From the cell containing the given text, extract its center point as [x, y] coordinate. 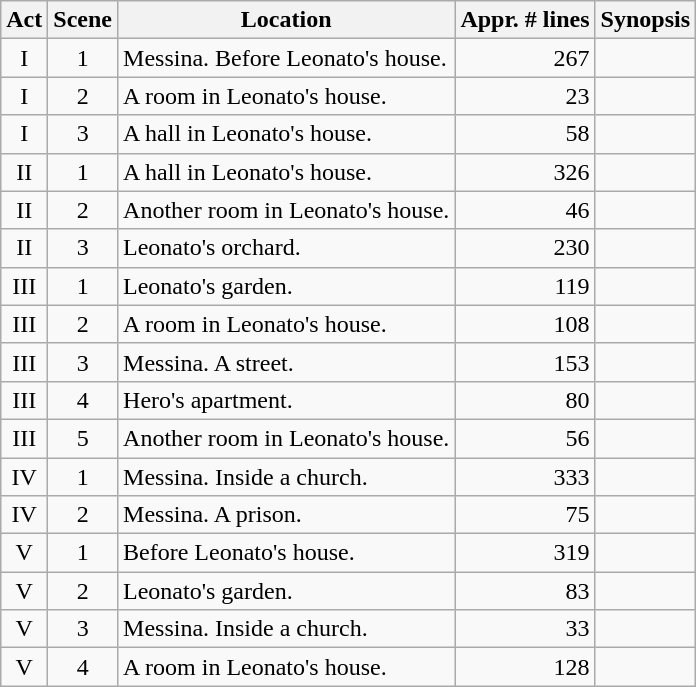
128 [525, 667]
Scene [83, 20]
267 [525, 58]
33 [525, 629]
56 [525, 438]
Synopsis [645, 20]
153 [525, 362]
Leonato's orchard. [286, 248]
108 [525, 324]
Messina. Before Leonato's house. [286, 58]
80 [525, 400]
46 [525, 210]
5 [83, 438]
Before Leonato's house. [286, 553]
58 [525, 134]
Hero's apartment. [286, 400]
326 [525, 172]
83 [525, 591]
Location [286, 20]
Appr. # lines [525, 20]
230 [525, 248]
333 [525, 477]
319 [525, 553]
75 [525, 515]
23 [525, 96]
Messina. A street. [286, 362]
Messina. A prison. [286, 515]
119 [525, 286]
Act [24, 20]
